Output the [x, y] coordinate of the center of the cell containing the given text.  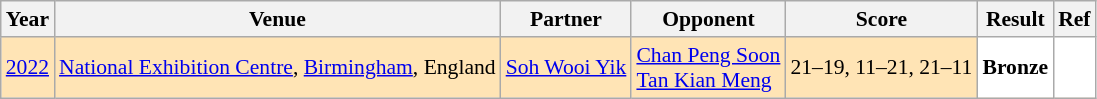
Score [881, 19]
21–19, 11–21, 21–11 [881, 68]
Soh Wooi Yik [566, 68]
Year [28, 19]
Chan Peng Soon Tan Kian Meng [708, 68]
Ref [1074, 19]
2022 [28, 68]
Bronze [1015, 68]
Partner [566, 19]
National Exhibition Centre, Birmingham, England [278, 68]
Venue [278, 19]
Result [1015, 19]
Opponent [708, 19]
